Detect which cell encompasses the target text, then output its [x, y] center coordinate. 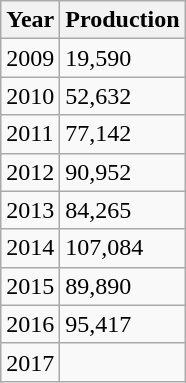
2011 [30, 134]
89,890 [122, 286]
2009 [30, 58]
2013 [30, 210]
Year [30, 20]
95,417 [122, 324]
2017 [30, 362]
2015 [30, 286]
90,952 [122, 172]
19,590 [122, 58]
2016 [30, 324]
2014 [30, 248]
107,084 [122, 248]
Production [122, 20]
2010 [30, 96]
2012 [30, 172]
52,632 [122, 96]
84,265 [122, 210]
77,142 [122, 134]
